Extract the (x, y) coordinate from the center of the cell holding the provided text.  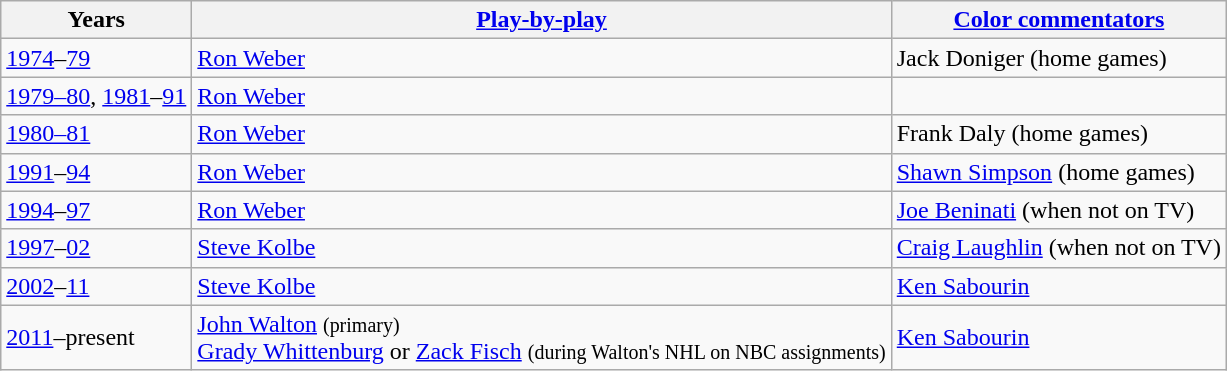
1994–97 (96, 210)
Color commentators (1058, 20)
1980–81 (96, 134)
Joe Beninati (when not on TV) (1058, 210)
Frank Daly (home games) (1058, 134)
1979–80, 1981–91 (96, 96)
Play-by-play (542, 20)
1991–94 (96, 172)
Years (96, 20)
John Walton (primary)Grady Whittenburg or Zack Fisch (during Walton's NHL on NBC assignments) (542, 338)
1997–02 (96, 248)
Shawn Simpson (home games) (1058, 172)
1974–79 (96, 58)
2002–11 (96, 286)
Jack Doniger (home games) (1058, 58)
Craig Laughlin (when not on TV) (1058, 248)
2011–present (96, 338)
